Extract the [x, y] coordinate from the center of the cell holding the provided text.  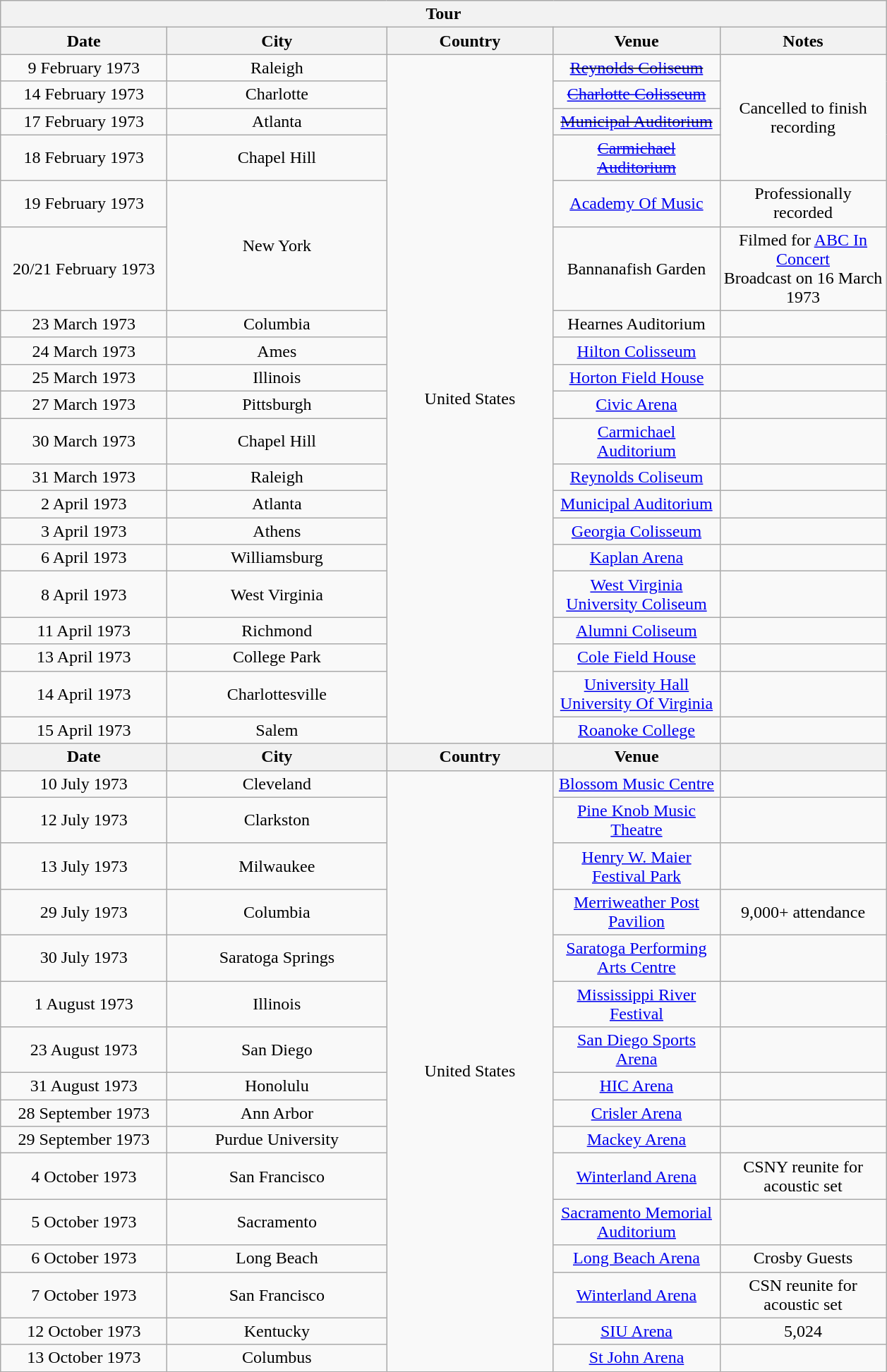
Professionally recorded [803, 203]
Academy Of Music [636, 203]
5 October 1973 [84, 1222]
27 March 1973 [84, 404]
New York [277, 245]
18 February 1973 [84, 158]
10 July 1973 [84, 784]
Salem [277, 730]
Blossom Music Centre [636, 784]
25 March 1973 [84, 377]
Ann Arbor [277, 1113]
4 October 1973 [84, 1177]
Hilton Colisseum [636, 351]
Roanoke College [636, 730]
Georgia Colisseum [636, 531]
Charlotte Colisseum [636, 95]
6 April 1973 [84, 558]
13 April 1973 [84, 657]
Horton Field House [636, 377]
Milwaukee [277, 866]
Notes [803, 41]
15 April 1973 [84, 730]
Purdue University [277, 1140]
Alumni Coliseum [636, 631]
28 September 1973 [84, 1113]
St John Arena [636, 1358]
University Hall University Of Virginia [636, 694]
7 October 1973 [84, 1295]
Crisler Arena [636, 1113]
11 April 1973 [84, 631]
23 March 1973 [84, 324]
1 August 1973 [84, 1003]
Charlotte [277, 95]
Saratoga Springs [277, 958]
24 March 1973 [84, 351]
Hearnes Auditorium [636, 324]
6 October 1973 [84, 1258]
3 April 1973 [84, 531]
19 February 1973 [84, 203]
Kentucky [277, 1331]
SIU Arena [636, 1331]
College Park [277, 657]
West Virginia [277, 594]
San Diego [277, 1050]
CSN reunite for acoustic set [803, 1295]
Long Beach Arena [636, 1258]
Pine Knob Music Theatre [636, 820]
2 April 1973 [84, 504]
Ames [277, 351]
Sacramento Memorial Auditorium [636, 1222]
12 July 1973 [84, 820]
Cancelled to finish recording [803, 117]
13 October 1973 [84, 1358]
Long Beach [277, 1258]
Pittsburgh [277, 404]
Tour [443, 14]
Saratoga Performing Arts Centre [636, 958]
31 March 1973 [84, 478]
5,024 [803, 1331]
14 February 1973 [84, 95]
West Virginia University Coliseum [636, 594]
Columbus [277, 1358]
Crosby Guests [803, 1258]
30 March 1973 [84, 440]
Athens [277, 531]
Richmond [277, 631]
Honolulu [277, 1086]
31 August 1973 [84, 1086]
29 September 1973 [84, 1140]
29 July 1973 [84, 911]
20/21 February 1973 [84, 268]
Filmed for ABC In ConcertBroadcast on 16 March 1973 [803, 268]
17 February 1973 [84, 121]
Kaplan Arena [636, 558]
HIC Arena [636, 1086]
CSNY reunite for acoustic set [803, 1177]
30 July 1973 [84, 958]
12 October 1973 [84, 1331]
Mackey Arena [636, 1140]
Cleveland [277, 784]
Williamsburg [277, 558]
Civic Arena [636, 404]
Henry W. Maier Festival Park [636, 866]
14 April 1973 [84, 694]
23 August 1973 [84, 1050]
Clarkston [277, 820]
San Diego Sports Arena [636, 1050]
8 April 1973 [84, 594]
13 July 1973 [84, 866]
Bannanafish Garden [636, 268]
Charlottesville [277, 694]
Merriweather Post Pavilion [636, 911]
9 February 1973 [84, 68]
Mississippi River Festival [636, 1003]
9,000+ attendance [803, 911]
Cole Field House [636, 657]
Sacramento [277, 1222]
